Search for the cell housing the specified text and yield its (x, y) center coordinate. 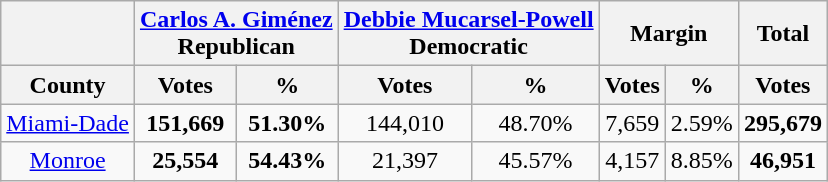
46,951 (782, 161)
4,157 (632, 161)
48.70% (536, 123)
Debbie Mucarsel-PowellDemocratic (468, 34)
25,554 (185, 161)
Margin (668, 34)
54.43% (287, 161)
295,679 (782, 123)
2.59% (702, 123)
Monroe (68, 161)
144,010 (405, 123)
8.85% (702, 161)
County (68, 85)
21,397 (405, 161)
151,669 (185, 123)
Total (782, 34)
7,659 (632, 123)
45.57% (536, 161)
Carlos A. GiménezRepublican (236, 34)
Miami-Dade (68, 123)
51.30% (287, 123)
